Output the (X, Y) coordinate of the center of the cell containing the given text.  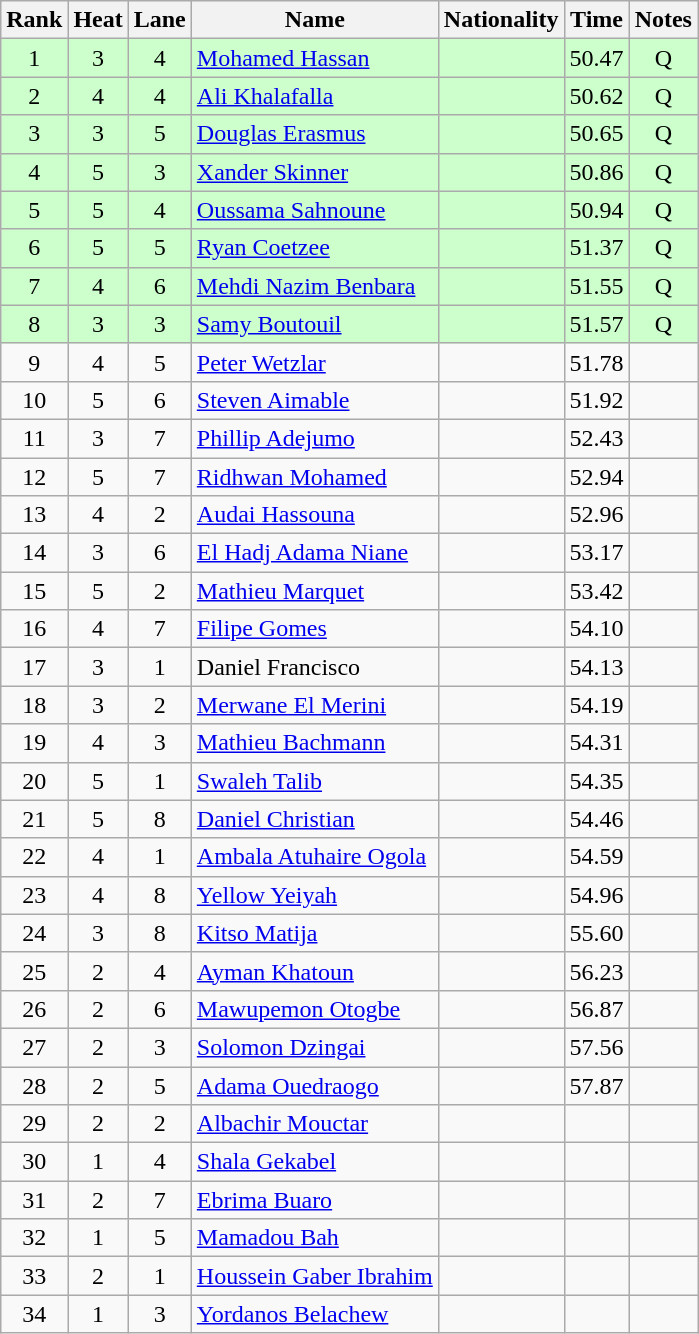
17 (34, 667)
Mathieu Bachmann (314, 743)
28 (34, 1085)
29 (34, 1124)
Yellow Yeiyah (314, 895)
15 (34, 591)
Kitso Matija (314, 933)
54.46 (596, 819)
57.87 (596, 1085)
54.31 (596, 743)
56.87 (596, 1009)
Ridhwan Mohamed (314, 477)
54.59 (596, 857)
50.94 (596, 210)
13 (34, 515)
31 (34, 1200)
Ambala Atuhaire Ogola (314, 857)
12 (34, 477)
24 (34, 933)
22 (34, 857)
Time (596, 20)
51.78 (596, 362)
57.56 (596, 1047)
51.37 (596, 248)
50.65 (596, 134)
Ebrima Buaro (314, 1200)
19 (34, 743)
55.60 (596, 933)
51.92 (596, 400)
54.96 (596, 895)
Ryan Coetzee (314, 248)
Ayman Khatoun (314, 971)
Lane (160, 20)
14 (34, 553)
52.96 (596, 515)
Steven Aimable (314, 400)
Mamadou Bah (314, 1238)
54.19 (596, 705)
51.55 (596, 286)
30 (34, 1162)
Oussama Sahnoune (314, 210)
23 (34, 895)
52.94 (596, 477)
Mawupemon Otogbe (314, 1009)
Douglas Erasmus (314, 134)
53.17 (596, 553)
16 (34, 629)
11 (34, 438)
10 (34, 400)
50.62 (596, 96)
Merwane El Merini (314, 705)
Heat (98, 20)
Mathieu Marquet (314, 591)
53.42 (596, 591)
21 (34, 819)
Name (314, 20)
26 (34, 1009)
Samy Boutouil (314, 324)
34 (34, 1314)
Albachir Mouctar (314, 1124)
Peter Wetzlar (314, 362)
Mohamed Hassan (314, 58)
56.23 (596, 971)
Yordanos Belachew (314, 1314)
50.47 (596, 58)
Shala Gekabel (314, 1162)
54.10 (596, 629)
52.43 (596, 438)
Audai Hassouna (314, 515)
Ali Khalafalla (314, 96)
Xander Skinner (314, 172)
Notes (663, 20)
Phillip Adejumo (314, 438)
9 (34, 362)
33 (34, 1276)
25 (34, 971)
50.86 (596, 172)
El Hadj Adama Niane (314, 553)
Daniel Francisco (314, 667)
Mehdi Nazim Benbara (314, 286)
Rank (34, 20)
Swaleh Talib (314, 781)
Houssein Gaber Ibrahim (314, 1276)
32 (34, 1238)
54.13 (596, 667)
51.57 (596, 324)
54.35 (596, 781)
20 (34, 781)
18 (34, 705)
Daniel Christian (314, 819)
Nationality (501, 20)
Solomon Dzingai (314, 1047)
27 (34, 1047)
Adama Ouedraogo (314, 1085)
Filipe Gomes (314, 629)
